Extract the (x, y) coordinate from the center of the cell holding the provided text.  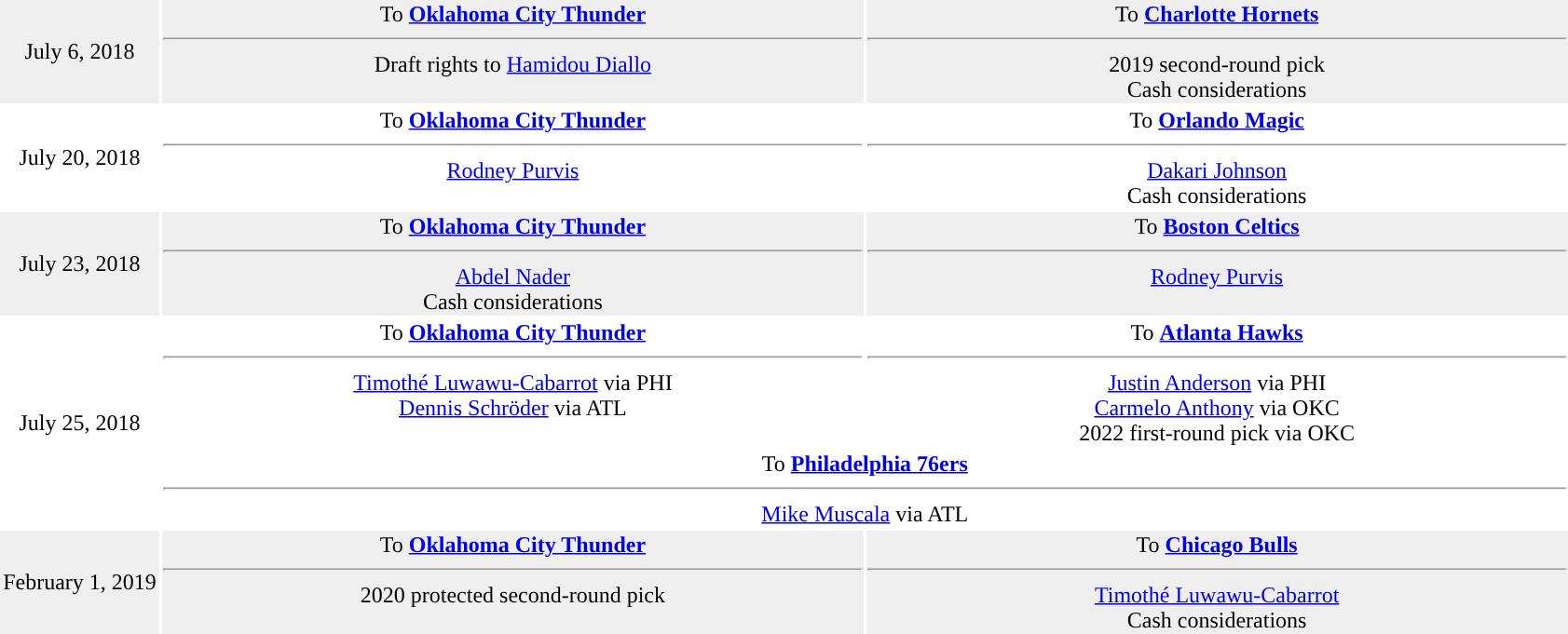
To Oklahoma City ThunderTimothé Luwawu-Cabarrot via PHIDennis Schröder via ATL (512, 383)
To Chicago BullsTimothé Luwawu-CabarrotCash considerations (1217, 583)
July 25, 2018 (80, 423)
To Oklahoma City ThunderDraft rights to Hamidou Diallo (512, 52)
To Orlando MagicDakari JohnsonCash considerations (1217, 158)
July 6, 2018 (80, 52)
To Boston CelticsRodney Purvis (1217, 264)
To Oklahoma City ThunderRodney Purvis (512, 158)
July 20, 2018 (80, 158)
July 23, 2018 (80, 264)
To Oklahoma City Thunder2020 protected second-round pick (512, 583)
To Charlotte Hornets2019 second-round pickCash considerations (1217, 52)
To Atlanta HawksJustin Anderson via PHICarmelo Anthony via OKC2022 first-round pick via OKC (1217, 383)
February 1, 2019 (80, 583)
To Philadelphia 76ersMike Muscala via ATL (865, 489)
To Oklahoma City ThunderAbdel NaderCash considerations (512, 264)
